Locate the cell with the specified text and output its (x, y) center coordinate. 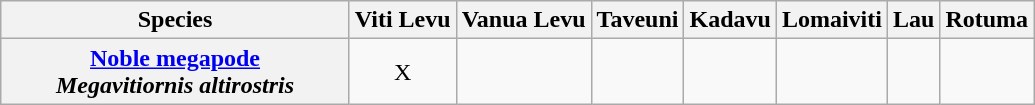
Lomaiviti (832, 20)
Rotuma (987, 20)
Vanua Levu (524, 20)
Kadavu (730, 20)
Noble megapodeMegavitiornis altirostris (176, 72)
Species (176, 20)
Lau (913, 20)
Viti Levu (402, 20)
X (402, 72)
Taveuni (638, 20)
